Extract the (x, y) coordinate from the center of the cell holding the provided text.  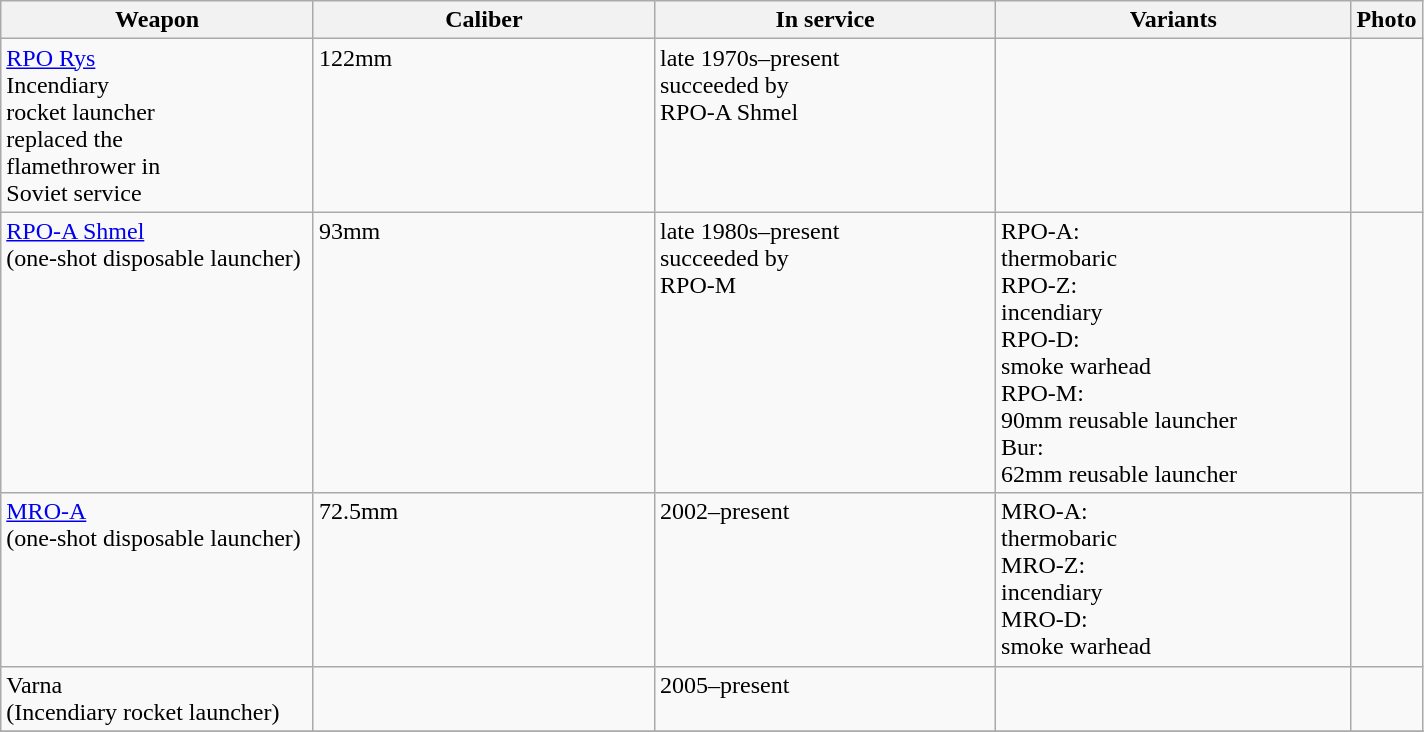
Weapon (158, 20)
MRO-A:thermobaricMRO-Z:incendiaryMRO-D:smoke warhead (1174, 580)
Caliber (484, 20)
2005–present (824, 698)
RPO-A:thermobaricRPO-Z:incendiaryRPO-D:smoke warheadRPO-M:90mm reusable launcherBur:62mm reusable launcher (1174, 352)
In service (824, 20)
Variants (1174, 20)
Varna(Incendiary rocket launcher) (158, 698)
Photo (1386, 20)
93mm (484, 352)
late 1980s–presentsucceeded byRPO-M (824, 352)
72.5mm (484, 580)
late 1970s–presentsucceeded byRPO-A Shmel (824, 126)
MRO-A(one-shot disposable launcher) (158, 580)
RPO RysIncendiaryrocket launcherreplaced theflamethrower inSoviet service (158, 126)
2002–present (824, 580)
RPO-A Shmel(one-shot disposable launcher) (158, 352)
122mm (484, 126)
